Return the (X, Y) coordinate for the center point of the cell that contains the specified text.  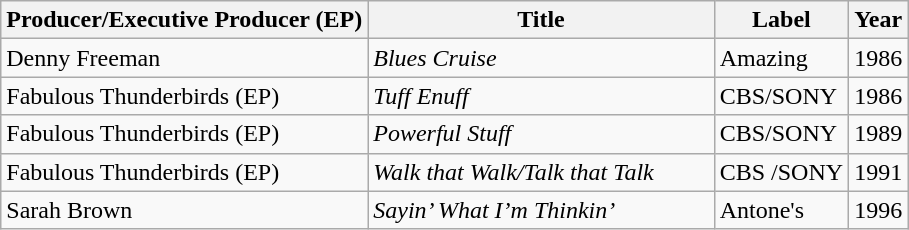
Sayin’ What I’m Thinkin’ (541, 210)
Sarah Brown (184, 210)
CBS /SONY (781, 172)
Producer/Executive Producer (EP) (184, 20)
Antone's (781, 210)
Amazing (781, 58)
1996 (878, 210)
Title (541, 20)
Label (781, 20)
Year (878, 20)
1989 (878, 134)
1991 (878, 172)
Walk that Walk/Talk that Talk (541, 172)
Tuff Enuff (541, 96)
Powerful Stuff (541, 134)
Denny Freeman (184, 58)
Blues Cruise (541, 58)
